Find where the given text appears and provide that cell's center as [x, y] coordinate. 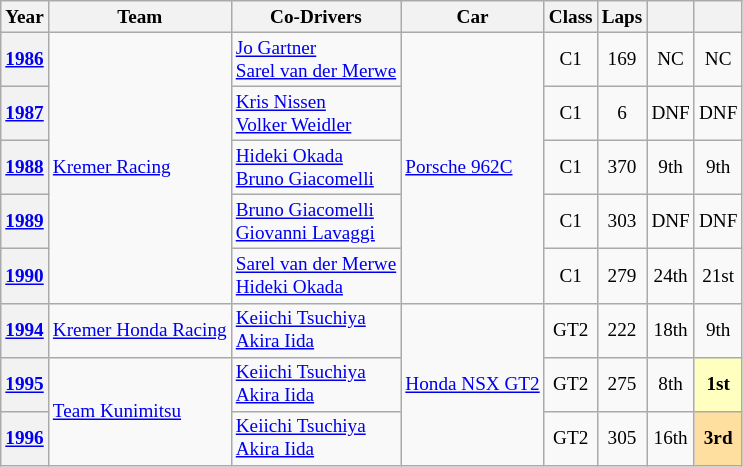
Co-Drivers [316, 17]
303 [622, 222]
Team [140, 17]
169 [622, 59]
Kremer Racing [140, 168]
370 [622, 167]
275 [622, 384]
3rd [718, 438]
222 [622, 330]
Honda NSX GT2 [473, 384]
21st [718, 276]
1994 [25, 330]
279 [622, 276]
Hideki Okada Bruno Giacomelli [316, 167]
Car [473, 17]
6 [622, 113]
8th [671, 384]
Kris Nissen Volker Weidler [316, 113]
1988 [25, 167]
Year [25, 17]
1990 [25, 276]
1st [718, 384]
16th [671, 438]
1987 [25, 113]
1986 [25, 59]
1989 [25, 222]
Team Kunimitsu [140, 411]
1996 [25, 438]
Kremer Honda Racing [140, 330]
Jo Gartner Sarel van der Merwe [316, 59]
18th [671, 330]
1995 [25, 384]
305 [622, 438]
Class [570, 17]
Sarel van der Merwe Hideki Okada [316, 276]
Laps [622, 17]
Bruno Giacomelli Giovanni Lavaggi [316, 222]
24th [671, 276]
Porsche 962C [473, 168]
